Return the [X, Y] coordinate for the center point of the cell that contains the specified text.  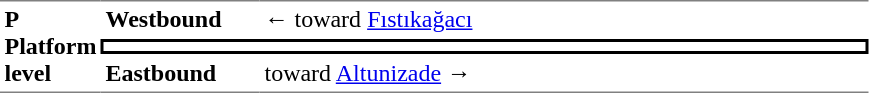
Eastbound [180, 74]
← toward Fıstıkağacı [564, 20]
Westbound [180, 20]
PPlatform level [50, 46]
toward Altunizade → [564, 74]
